Scan for the cell matching the given text and deliver its (x, y) coordinate at center. 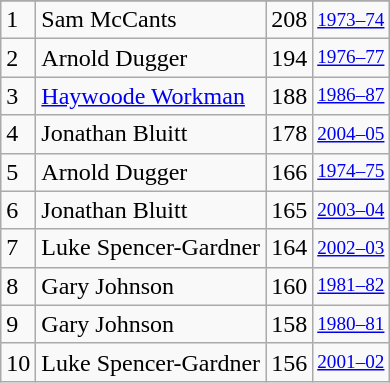
188 (290, 96)
10 (18, 362)
3 (18, 96)
160 (290, 286)
4 (18, 134)
1976–77 (351, 58)
194 (290, 58)
164 (290, 248)
165 (290, 210)
2002–03 (351, 248)
6 (18, 210)
2004–05 (351, 134)
1986–87 (351, 96)
9 (18, 324)
8 (18, 286)
5 (18, 172)
178 (290, 134)
7 (18, 248)
1974–75 (351, 172)
1973–74 (351, 20)
208 (290, 20)
Haywoode Workman (151, 96)
Sam McCants (151, 20)
166 (290, 172)
2 (18, 58)
1 (18, 20)
158 (290, 324)
1981–82 (351, 286)
2003–04 (351, 210)
2001–02 (351, 362)
1980–81 (351, 324)
156 (290, 362)
